Locate the cell with the specified text and output its (X, Y) center coordinate. 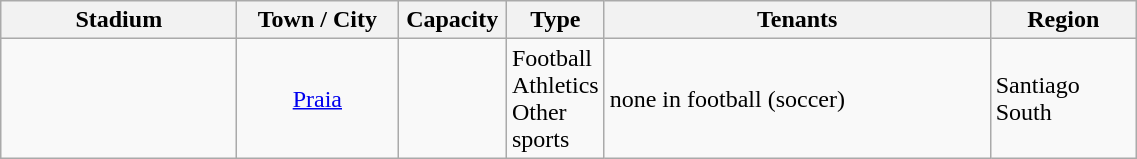
Praia (318, 98)
FootballAthleticsOther sports (555, 98)
Town / City (318, 20)
Tenants (797, 20)
Type (555, 20)
Region (1063, 20)
none in football (soccer) (797, 98)
Capacity (452, 20)
Stadium (119, 20)
Santiago South (1063, 98)
